From the cell containing the given text, extract its center point as [X, Y] coordinate. 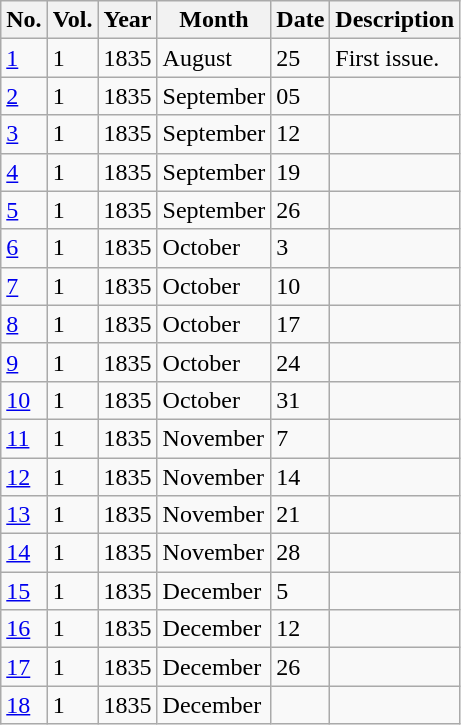
28 [300, 553]
16 [24, 629]
Vol. [72, 20]
First issue. [395, 58]
21 [300, 515]
August [214, 58]
19 [300, 172]
4 [24, 172]
13 [24, 515]
8 [24, 324]
05 [300, 96]
Month [214, 20]
24 [300, 362]
18 [24, 705]
2 [24, 96]
6 [24, 248]
No. [24, 20]
9 [24, 362]
Description [395, 20]
Year [128, 20]
11 [24, 438]
25 [300, 58]
Date [300, 20]
15 [24, 591]
31 [300, 400]
